Extract the (x, y) coordinate from the center of the cell holding the provided text.  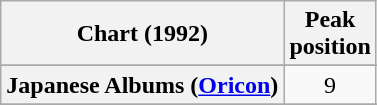
9 (330, 85)
Peak position (330, 34)
Chart (1992) (142, 34)
Japanese Albums (Oricon) (142, 85)
